Pinpoint the cell where the given text exists, returning its [x, y] midpoint coordinate. 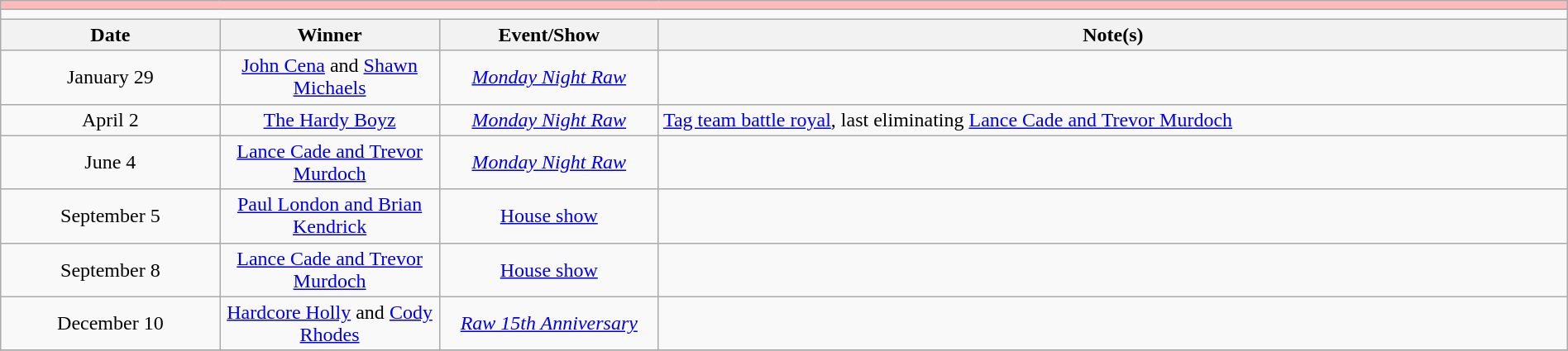
April 2 [111, 120]
Tag team battle royal, last eliminating Lance Cade and Trevor Murdoch [1113, 120]
Hardcore Holly and Cody Rhodes [329, 324]
Winner [329, 35]
Date [111, 35]
September 8 [111, 269]
September 5 [111, 216]
December 10 [111, 324]
Note(s) [1113, 35]
Raw 15th Anniversary [549, 324]
Paul London and Brian Kendrick [329, 216]
Event/Show [549, 35]
John Cena and Shawn Michaels [329, 78]
The Hardy Boyz [329, 120]
June 4 [111, 162]
January 29 [111, 78]
